Identify which cell holds the provided text, then report its [x, y] central coordinate. 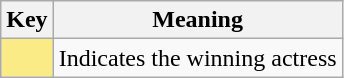
Key [27, 20]
Indicates the winning actress [198, 58]
Meaning [198, 20]
